Output the [x, y] coordinate of the center of the cell containing the given text.  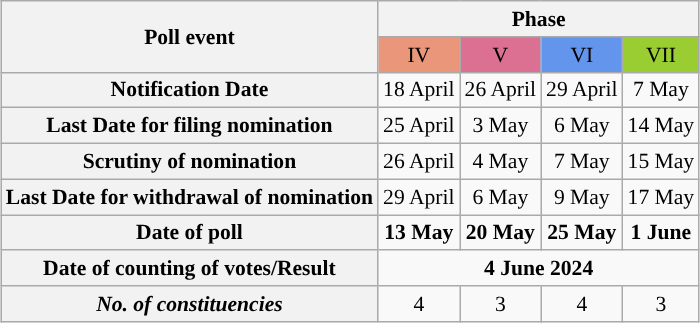
3 May [500, 126]
V [500, 54]
Date of poll [190, 232]
13 May [418, 232]
1 June [662, 232]
VII [662, 54]
Notification Date [190, 90]
20 May [500, 232]
Phase [538, 19]
17 May [662, 197]
14 May [662, 126]
4 May [500, 161]
4 June 2024 [538, 268]
Poll event [190, 36]
No. of constituencies [190, 304]
IV [418, 54]
Last Date for withdrawal of nomination [190, 197]
VI [582, 54]
Scrutiny of nomination [190, 161]
18 April [418, 90]
25 May [582, 232]
25 April [418, 126]
9 May [582, 197]
Date of counting of votes/Result [190, 268]
Last Date for filing nomination [190, 126]
15 May [662, 161]
